Return the [X, Y] coordinate for the center point of the cell that contains the specified text.  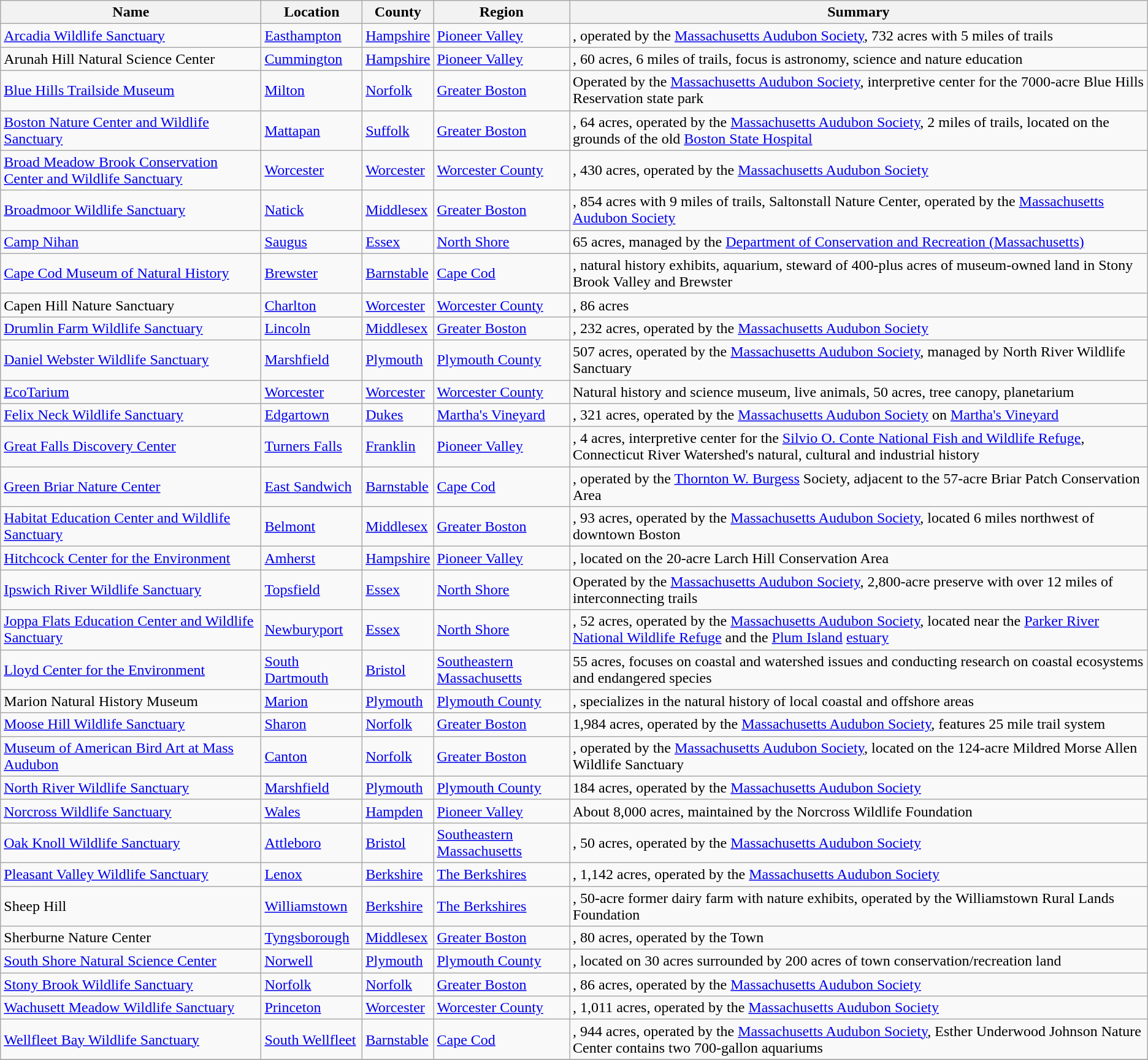
Region [502, 12]
Natick [312, 210]
, located on 30 acres surrounded by 200 acres of town conservation/recreation land [859, 961]
Broad Meadow Brook Conservation Center and Wildlife Sanctuary [131, 171]
Saugus [312, 242]
, specializes in the natural history of local coastal and offshore areas [859, 701]
Operated by the Massachusetts Audubon Society, 2,800-acre preserve with over 12 miles of interconnecting trails [859, 590]
Green Briar Nature Center [131, 487]
, operated by the Massachusetts Audubon Society, located on the 124-acre Mildred Morse Allen Wildlife Sanctuary [859, 756]
Camp Nihan [131, 242]
Lenox [312, 874]
Martha's Vineyard [502, 415]
South Dartmouth [312, 670]
Daniel Webster Wildlife Sanctuary [131, 359]
Sherburne Nature Center [131, 938]
, 430 acres, operated by the Massachusetts Audubon Society [859, 171]
Name [131, 12]
Arunah Hill Natural Science Center [131, 59]
Belmont [312, 526]
, 86 acres, operated by the Massachusetts Audubon Society [859, 985]
Pleasant Valley Wildlife Sanctuary [131, 874]
Felix Neck Wildlife Sanctuary [131, 415]
507 acres, operated by the Massachusetts Audubon Society, managed by North River Wildlife Sanctuary [859, 359]
, 50 acres, operated by the Massachusetts Audubon Society [859, 843]
, 80 acres, operated by the Town [859, 938]
Cummington [312, 59]
Canton [312, 756]
Marion [312, 701]
Suffolk [398, 130]
, located on the 20-acre Larch Hill Conservation Area [859, 558]
Arcadia Wildlife Sanctuary [131, 36]
, 64 acres, operated by the Massachusetts Audubon Society, 2 miles of trails, located on the grounds of the old Boston State Hospital [859, 130]
About 8,000 acres, maintained by the Norcross Wildlife Foundation [859, 811]
Sheep Hill [131, 905]
Blue Hills Trailside Museum [131, 91]
1,984 acres, operated by the Massachusetts Audubon Society, features 25 mile trail system [859, 724]
South Shore Natural Science Center [131, 961]
55 acres, focuses on coastal and watershed issues and conducting research on coastal ecosystems and endangered species [859, 670]
, 93 acres, operated by the Massachusetts Audubon Society, located 6 miles northwest of downtown Boston [859, 526]
Ipswich River Wildlife Sanctuary [131, 590]
Wales [312, 811]
Newburyport [312, 629]
Location [312, 12]
, 1,011 acres, operated by the Massachusetts Audubon Society [859, 1008]
Great Falls Discovery Center [131, 447]
Hitchcock Center for the Environment [131, 558]
Turners Falls [312, 447]
, operated by the Massachusetts Audubon Society, 732 acres with 5 miles of trails [859, 36]
Capen Hill Nature Sanctuary [131, 305]
Attleboro [312, 843]
Milton [312, 91]
South Wellfleet [312, 1039]
Boston Nature Center and Wildlife Sanctuary [131, 130]
, 232 acres, operated by the Massachusetts Audubon Society [859, 328]
Easthampton [312, 36]
Joppa Flats Education Center and Wildlife Sanctuary [131, 629]
184 acres, operated by the Massachusetts Audubon Society [859, 788]
East Sandwich [312, 487]
Moose Hill Wildlife Sanctuary [131, 724]
Cape Cod Museum of Natural History [131, 274]
Lloyd Center for the Environment [131, 670]
North River Wildlife Sanctuary [131, 788]
Brewster [312, 274]
Marion Natural History Museum [131, 701]
Edgartown [312, 415]
, 854 acres with 9 miles of trails, Saltonstall Nature Center, operated by the Massachusetts Audubon Society [859, 210]
65 acres, managed by the Department of Conservation and Recreation (Massachusetts) [859, 242]
Franklin [398, 447]
, 50-acre former dairy farm with nature exhibits, operated by the Williamstown Rural Lands Foundation [859, 905]
Norwell [312, 961]
Wellfleet Bay Wildlife Sanctuary [131, 1039]
Wachusett Meadow Wildlife Sanctuary [131, 1008]
Stony Brook Wildlife Sanctuary [131, 985]
EcoTarium [131, 392]
Habitat Education Center and Wildlife Sanctuary [131, 526]
Drumlin Farm Wildlife Sanctuary [131, 328]
Dukes [398, 415]
Operated by the Massachusetts Audubon Society, interpretive center for the 7000-acre Blue Hills Reservation state park [859, 91]
Oak Knoll Wildlife Sanctuary [131, 843]
Princeton [312, 1008]
Natural history and science museum, live animals, 50 acres, tree canopy, planetarium [859, 392]
, 52 acres, operated by the Massachusetts Audubon Society, located near the Parker River National Wildlife Refuge and the Plum Island estuary [859, 629]
Charlton [312, 305]
Mattapan [312, 130]
, 86 acres [859, 305]
Museum of American Bird Art at Mass Audubon [131, 756]
Norcross Wildlife Sanctuary [131, 811]
, 944 acres, operated by the Massachusetts Audubon Society, Esther Underwood Johnson Nature Center contains two 700-gallon aquariums [859, 1039]
Broadmoor Wildlife Sanctuary [131, 210]
Summary [859, 12]
Williamstown [312, 905]
Topsfield [312, 590]
Lincoln [312, 328]
Sharon [312, 724]
, operated by the Thornton W. Burgess Society, adjacent to the 57-acre Briar Patch Conservation Area [859, 487]
Tyngsborough [312, 938]
, 321 acres, operated by the Massachusetts Audubon Society on Martha's Vineyard [859, 415]
, 60 acres, 6 miles of trails, focus is astronomy, science and nature education [859, 59]
, natural history exhibits, aquarium, steward of 400-plus acres of museum-owned land in Stony Brook Valley and Brewster [859, 274]
, 1,142 acres, operated by the Massachusetts Audubon Society [859, 874]
Hampden [398, 811]
County [398, 12]
Amherst [312, 558]
